Extract the [x, y] coordinate from the center of the cell holding the provided text.  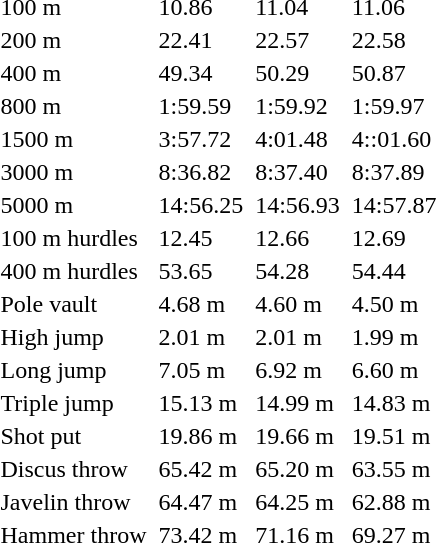
49.34 [201, 73]
6.92 m [298, 370]
65.20 m [298, 469]
22.41 [201, 40]
12.45 [201, 238]
8:37.40 [298, 172]
8:36.82 [201, 172]
4:01.48 [298, 139]
1:59.59 [201, 106]
12.66 [298, 238]
19.86 m [201, 436]
3:57.72 [201, 139]
14:56.93 [298, 205]
7.05 m [201, 370]
53.65 [201, 271]
65.42 m [201, 469]
4.60 m [298, 304]
22.57 [298, 40]
1:59.92 [298, 106]
54.28 [298, 271]
19.66 m [298, 436]
4.68 m [201, 304]
15.13 m [201, 403]
64.25 m [298, 502]
14:56.25 [201, 205]
64.47 m [201, 502]
50.29 [298, 73]
14.99 m [298, 403]
